Provide the [X, Y] coordinate of the cell's center where the given text is located.  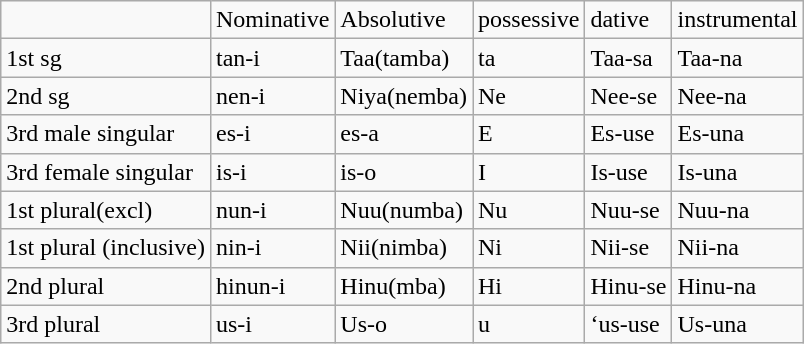
Us-o [404, 324]
3rd female singular [106, 172]
Is-una [738, 172]
Ne [528, 96]
is-i [272, 172]
Taa-na [738, 58]
instrumental [738, 20]
possessive [528, 20]
Hinu-na [738, 286]
Taa-sa [628, 58]
Nu [528, 210]
Absolutive [404, 20]
Nominative [272, 20]
1st plural (inclusive) [106, 248]
Nii(nimba) [404, 248]
3rd plural [106, 324]
Nii-na [738, 248]
nen-i [272, 96]
1st plural(excl) [106, 210]
Taa(tamba) [404, 58]
Nee-se [628, 96]
E [528, 134]
nun-i [272, 210]
Niya(nemba) [404, 96]
‘us-use [628, 324]
ta [528, 58]
2nd sg [106, 96]
Es-una [738, 134]
Nee-na [738, 96]
3rd male singular [106, 134]
hinun-i [272, 286]
Es-use [628, 134]
Hi [528, 286]
Hinu(mba) [404, 286]
es-a [404, 134]
Us-una [738, 324]
tan-i [272, 58]
nin-i [272, 248]
es-i [272, 134]
I [528, 172]
1st sg [106, 58]
dative [628, 20]
Nuu(numba) [404, 210]
Nii-se [628, 248]
Hinu-se [628, 286]
us-i [272, 324]
u [528, 324]
2nd plural [106, 286]
Ni [528, 248]
Is-use [628, 172]
Nuu-se [628, 210]
Nuu-na [738, 210]
is-o [404, 172]
